From the cell containing the given text, extract its center point as (x, y) coordinate. 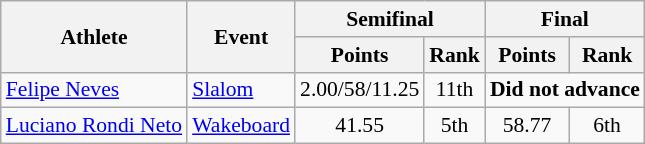
Semifinal (390, 19)
Luciano Rondi Neto (94, 126)
2.00/58/11.25 (360, 90)
Slalom (241, 90)
58.77 (527, 126)
Felipe Neves (94, 90)
6th (607, 126)
5th (454, 126)
Athlete (94, 36)
41.55 (360, 126)
Final (565, 19)
Event (241, 36)
11th (454, 90)
Wakeboard (241, 126)
Did not advance (565, 90)
